Pinpoint the cell where the given text exists, returning its [X, Y] midpoint coordinate. 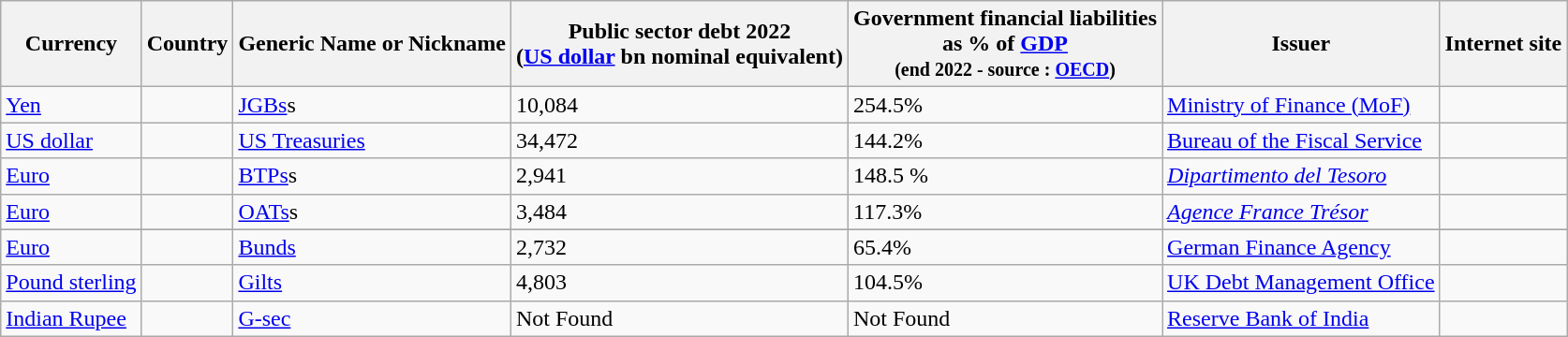
Country [187, 44]
117.3% [1004, 212]
German Finance Agency [1302, 247]
Reserve Bank of India [1302, 318]
3,484 [679, 212]
104.5% [1004, 283]
BTPss [373, 176]
UK Debt Management Office [1302, 283]
Internet site [1503, 44]
Agence France Trésor [1302, 212]
OATss [373, 212]
2,941 [679, 176]
Issuer [1302, 44]
US dollar [71, 140]
144.2% [1004, 140]
Bunds [373, 247]
Indian Rupee [71, 318]
Yen [71, 105]
Bureau of the Fiscal Service [1302, 140]
Gilts [373, 283]
Generic Name or Nickname [373, 44]
Currency [71, 44]
JGBss [373, 105]
Public sector debt 2022(US dollar bn nominal equivalent) [679, 44]
US Treasuries [373, 140]
4,803 [679, 283]
Dipartimento del Tesoro [1302, 176]
65.4% [1004, 247]
34,472 [679, 140]
G-sec [373, 318]
10,084 [679, 105]
254.5% [1004, 105]
Ministry of Finance (MoF) [1302, 105]
2,732 [679, 247]
Government financial liabilitiesas % of GDP(end 2022 - source : OECD) [1004, 44]
Pound sterling [71, 283]
148.5 % [1004, 176]
